Identify which cell holds the provided text, then report its (X, Y) central coordinate. 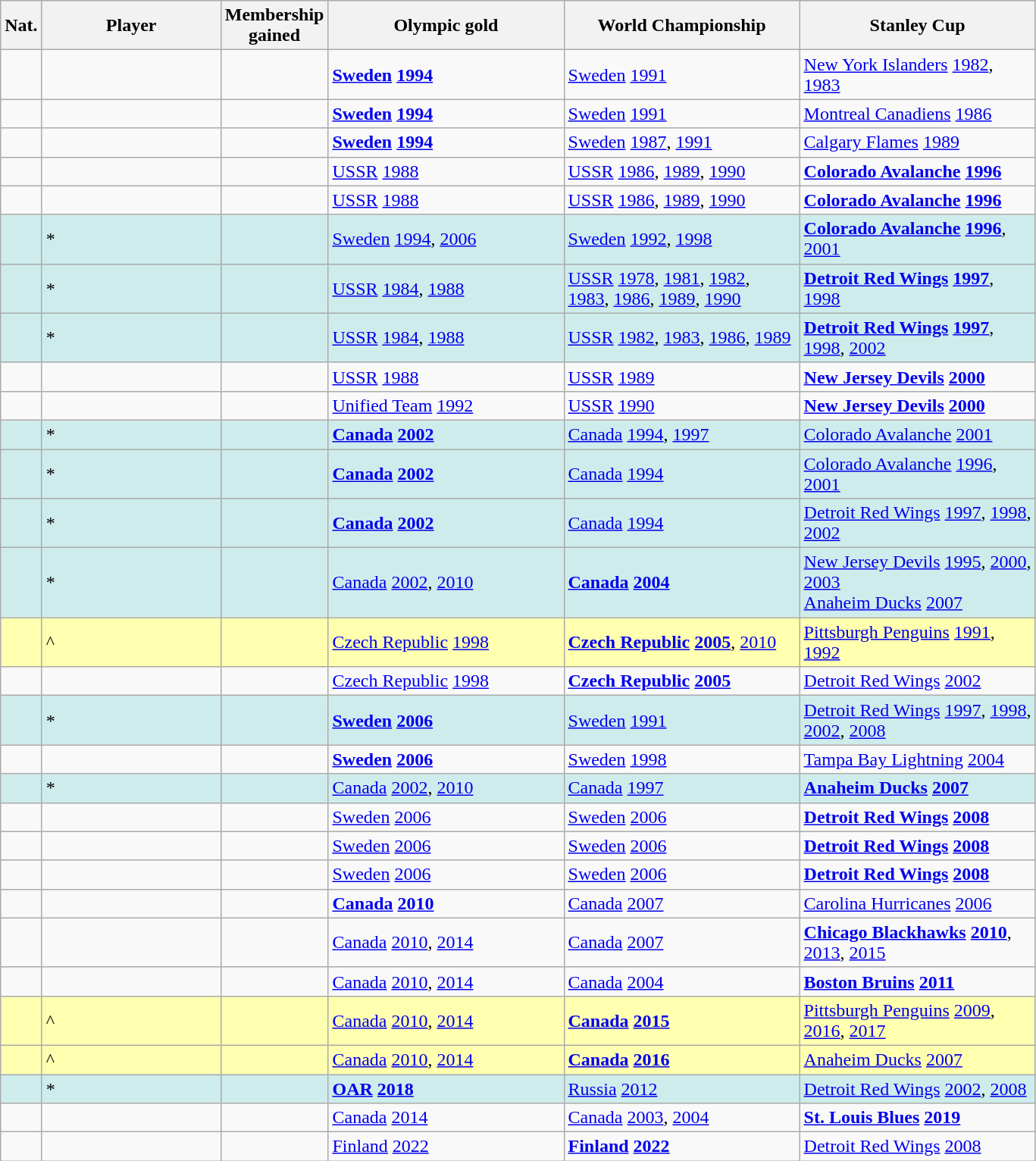
Sweden 1994, 2006 (446, 239)
Tampa Bay Lightning 2004 (917, 759)
Chicago Blackhawks 2010, 2013, 2015 (917, 943)
Sweden 1987, 1991 (682, 142)
Canada 2015 (682, 1020)
Canada 2014 (446, 1118)
Canada 1994, 1997 (682, 434)
USSR 1982, 1983, 1986, 1989 (682, 338)
St. Louis Blues 2019 (917, 1118)
Detroit Red Wings 1997, 1998, 2002, 2008 (917, 720)
Colorado Avalanche 2001 (917, 434)
Membershipgained (274, 26)
Canada 2010 (446, 903)
Olympic gold (446, 26)
Detroit Red Wings 2002 (917, 681)
New York Islanders 1982, 1983 (917, 74)
Stanley Cup (917, 26)
Czech Republic 2005 (682, 681)
Pittsburgh Penguins 2009, 2016, 2017 (917, 1020)
Montreal Canadiens 1986 (917, 114)
Canada 1997 (682, 788)
Sweden 1992, 1998 (682, 239)
Russia 2012 (682, 1089)
Calgary Flames 1989 (917, 142)
OAR 2018 (446, 1089)
USSR 1989 (682, 377)
Nat. (21, 26)
World Championship (682, 26)
Pittsburgh Penguins 1991, 1992 (917, 643)
Carolina Hurricanes 2006 (917, 903)
Player (131, 26)
Sweden 1998 (682, 759)
Canada 2016 (682, 1059)
USSR 1990 (682, 405)
Boston Bruins 2011 (917, 981)
Unified Team 1992 (446, 405)
Canada 2003, 2004 (682, 1118)
USSR 1978, 1981, 1982, 1983, 1986, 1989, 1990 (682, 288)
New Jersey Devils 1995, 2000, 2003Anaheim Ducks 2007 (917, 583)
Detroit Red Wings 2002, 2008 (917, 1089)
Detroit Red Wings 1997, 1998 (917, 288)
Czech Republic 2005, 2010 (682, 643)
